From the cell containing the given text, extract its center point as [x, y] coordinate. 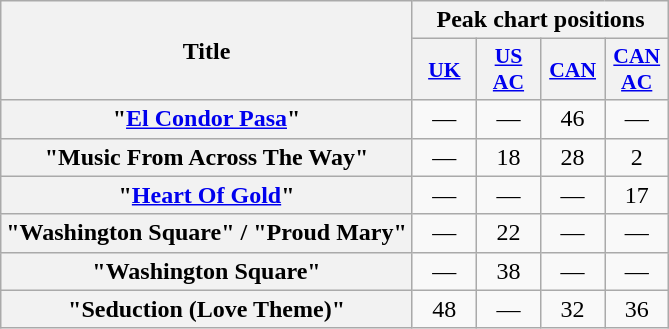
17 [637, 195]
"El Condor Pasa" [207, 119]
"Music From Across The Way" [207, 157]
46 [573, 119]
2 [637, 157]
Title [207, 50]
28 [573, 157]
"Washington Square" / "Proud Mary" [207, 233]
38 [508, 271]
Peak chart positions [540, 20]
48 [444, 309]
36 [637, 309]
"Heart Of Gold" [207, 195]
22 [508, 233]
CAN [573, 70]
18 [508, 157]
"Washington Square" [207, 271]
USAC [508, 70]
CANAC [637, 70]
"Seduction (Love Theme)" [207, 309]
UK [444, 70]
32 [573, 309]
